Search for the cell housing the specified text and yield its (x, y) center coordinate. 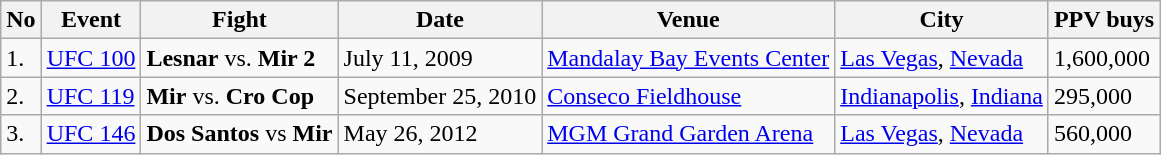
Mandalay Bay Events Center (688, 58)
1,600,000 (1104, 58)
UFC 119 (91, 96)
Lesnar vs. Mir 2 (240, 58)
Dos Santos vs Mir (240, 134)
MGM Grand Garden Arena (688, 134)
2. (21, 96)
Mir vs. Cro Cop (240, 96)
Indianapolis, Indiana (942, 96)
UFC 100 (91, 58)
No (21, 20)
Event (91, 20)
PPV buys (1104, 20)
560,000 (1104, 134)
Fight (240, 20)
295,000 (1104, 96)
City (942, 20)
UFC 146 (91, 134)
1. (21, 58)
July 11, 2009 (440, 58)
3. (21, 134)
May 26, 2012 (440, 134)
Venue (688, 20)
Date (440, 20)
Conseco Fieldhouse (688, 96)
September 25, 2010 (440, 96)
